Detect which cell encompasses the target text, then output its (X, Y) center coordinate. 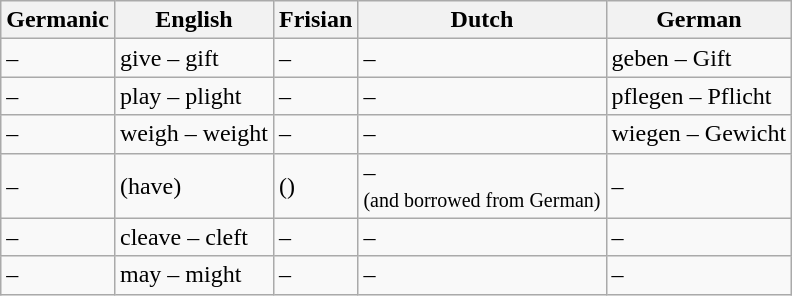
Frisian (315, 20)
Dutch (482, 20)
(have) (194, 186)
wiegen – Gewicht (699, 134)
() (315, 186)
– (and borrowed from German) (482, 186)
Germanic (58, 20)
geben – Gift (699, 58)
pflegen – Pflicht (699, 96)
give – gift (194, 58)
German (699, 20)
English (194, 20)
play – plight (194, 96)
cleave – cleft (194, 237)
may – might (194, 275)
weigh – weight (194, 134)
